Return (x, y) of the center of cell containing provided text 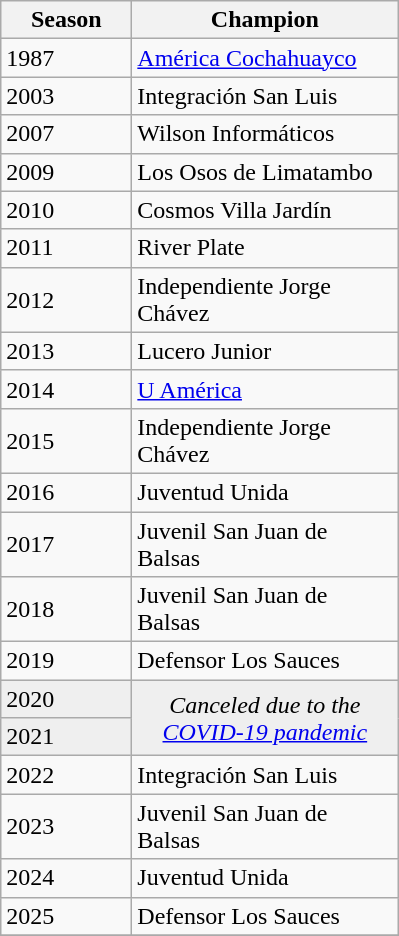
Champion (265, 20)
2013 (66, 351)
2024 (66, 878)
Season (66, 20)
2023 (66, 826)
2003 (66, 96)
Wilson Informáticos (265, 134)
Los Osos de Limatambo (265, 172)
2010 (66, 210)
Lucero Junior (265, 351)
River Plate (265, 248)
2014 (66, 389)
2009 (66, 172)
2021 (66, 737)
2018 (66, 610)
2016 (66, 492)
U América (265, 389)
2011 (66, 248)
2015 (66, 440)
1987 (66, 58)
América Cochahuayco (265, 58)
2019 (66, 661)
2012 (66, 300)
2017 (66, 544)
2025 (66, 916)
2020 (66, 699)
Canceled due to the COVID-19 pandemic (265, 718)
2022 (66, 775)
2007 (66, 134)
Cosmos Villa Jardín (265, 210)
